Search for the cell housing the specified text and yield its [x, y] center coordinate. 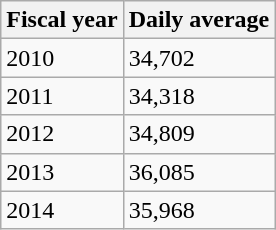
34,809 [199, 134]
36,085 [199, 172]
2013 [62, 172]
Fiscal year [62, 20]
34,318 [199, 96]
2012 [62, 134]
2014 [62, 210]
34,702 [199, 58]
35,968 [199, 210]
2010 [62, 58]
2011 [62, 96]
Daily average [199, 20]
